Pinpoint the cell where the given text exists, returning its [x, y] midpoint coordinate. 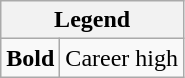
Bold [30, 58]
Legend [92, 20]
Career high [122, 58]
